Scan for the cell matching the given text and deliver its [x, y] coordinate at center. 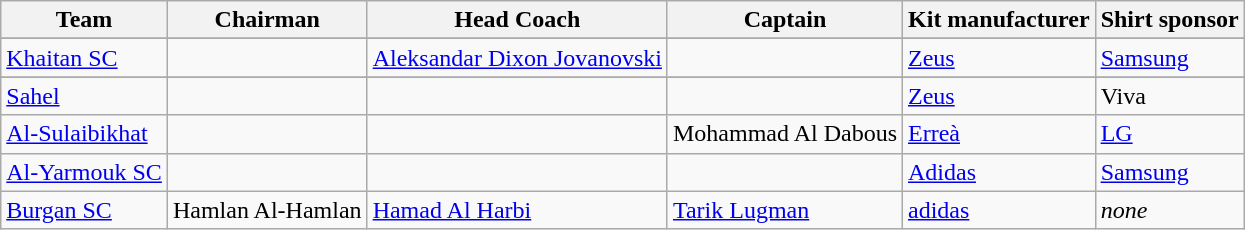
Head Coach [517, 20]
Viva [1170, 96]
Adidas [1000, 172]
Al-Yarmouk SC [84, 172]
Burgan SC [84, 210]
Team [84, 20]
Al-Sulaibikhat [84, 134]
Hamad Al Harbi [517, 210]
Tarik Lugman [784, 210]
Hamlan Al-Hamlan [267, 210]
LG [1170, 134]
Captain [784, 20]
Khaitan SC [84, 58]
none [1170, 210]
Mohammad Al Dabous [784, 134]
Shirt sponsor [1170, 20]
Sahel [84, 96]
Aleksandar Dixon Jovanovski [517, 58]
adidas [1000, 210]
Erreà [1000, 134]
Chairman [267, 20]
Kit manufacturer [1000, 20]
